Scan for the cell matching the given text and deliver its (x, y) coordinate at center. 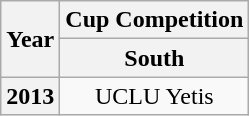
2013 (30, 96)
Year (30, 39)
South (154, 58)
UCLU Yetis (154, 96)
Cup Competition (154, 20)
